Scan for the cell matching the given text and deliver its (x, y) coordinate at center. 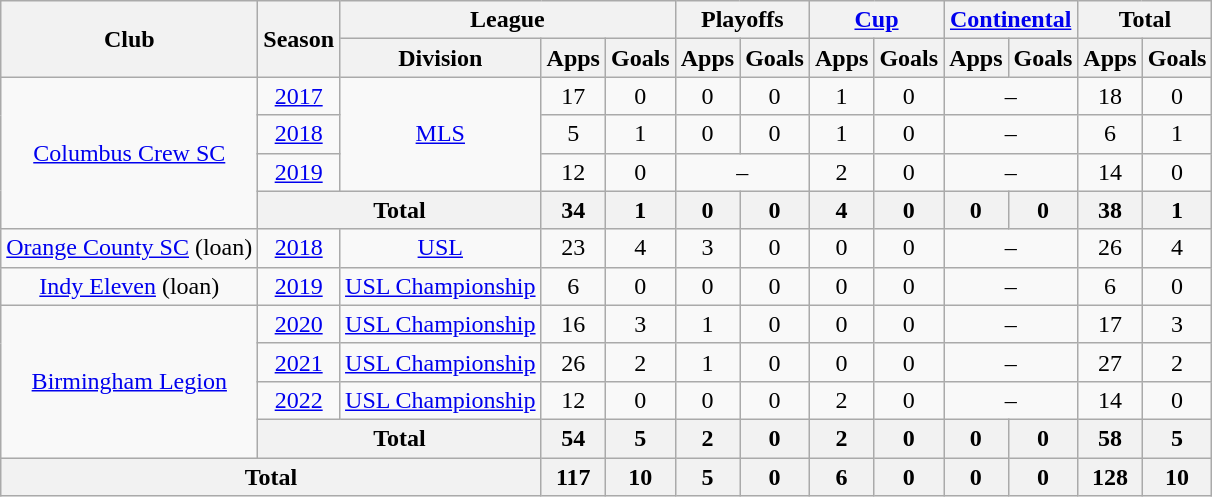
Continental (1011, 20)
USL (441, 248)
2021 (299, 362)
23 (573, 248)
38 (1110, 210)
Cup (876, 20)
Orange County SC (loan) (130, 248)
16 (573, 324)
2022 (299, 400)
128 (1110, 477)
27 (1110, 362)
MLS (441, 134)
Club (130, 39)
34 (573, 210)
League (508, 20)
Columbus Crew SC (130, 153)
Indy Eleven (loan) (130, 286)
2020 (299, 324)
58 (1110, 438)
Season (299, 39)
Playoffs (742, 20)
117 (573, 477)
2017 (299, 96)
Division (441, 58)
Birmingham Legion (130, 381)
18 (1110, 96)
54 (573, 438)
